Search for the cell housing the specified text and yield its [x, y] center coordinate. 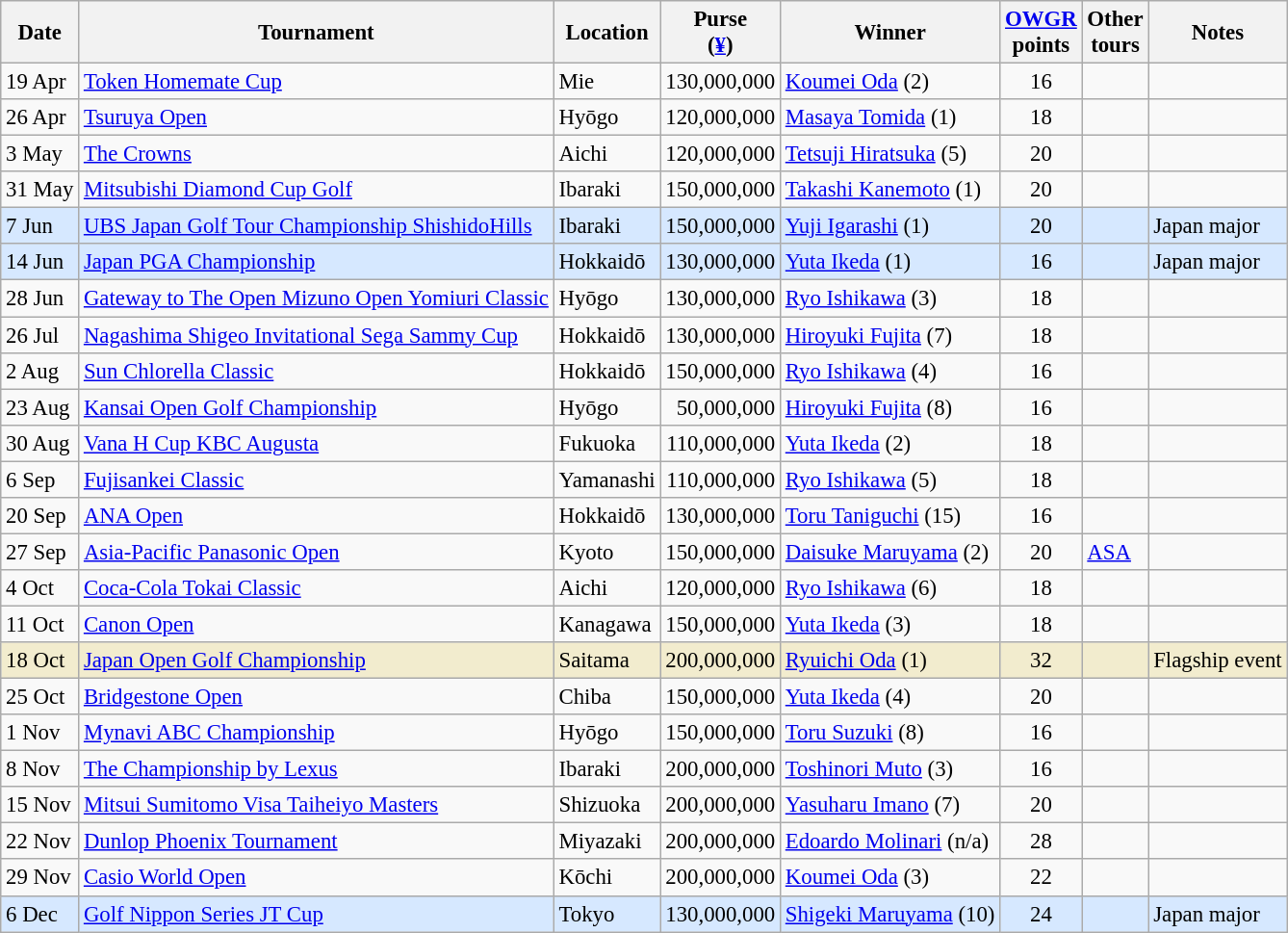
6 Dec [40, 914]
50,000,000 [720, 407]
Toshinori Muto (3) [889, 769]
Koumei Oda (2) [889, 82]
31 May [40, 190]
Winner [889, 33]
1 Nov [40, 733]
OWGRpoints [1042, 33]
18 Oct [40, 661]
Kyoto [606, 552]
Mitsubishi Diamond Cup Golf [317, 190]
Yuta Ikeda (4) [889, 697]
Casio World Open [317, 878]
Yasuharu Imano (7) [889, 805]
24 [1042, 914]
22 Nov [40, 842]
Vana H Cup KBC Augusta [317, 443]
Dunlop Phoenix Tournament [317, 842]
Edoardo Molinari (n/a) [889, 842]
Notes [1218, 33]
Tetsuji Hiratsuka (5) [889, 154]
26 Apr [40, 117]
Yuta Ikeda (2) [889, 443]
Ryuichi Oda (1) [889, 661]
The Crowns [317, 154]
Japan Open Golf Championship [317, 661]
Mitsui Sumitomo Visa Taiheiyo Masters [317, 805]
Kansai Open Golf Championship [317, 407]
Takashi Kanemoto (1) [889, 190]
Saitama [606, 661]
Toru Suzuki (8) [889, 733]
32 [1042, 661]
23 Aug [40, 407]
Nagashima Shigeo Invitational Sega Sammy Cup [317, 335]
Purse(¥) [720, 33]
Gateway to The Open Mizuno Open Yomiuri Classic [317, 298]
Flagship event [1218, 661]
4 Oct [40, 588]
Hiroyuki Fujita (7) [889, 335]
Hiroyuki Fujita (8) [889, 407]
Ryo Ishikawa (6) [889, 588]
Fukuoka [606, 443]
Canon Open [317, 624]
UBS Japan Golf Tour Championship ShishidoHills [317, 226]
7 Jun [40, 226]
Masaya Tomida (1) [889, 117]
22 [1042, 878]
19 Apr [40, 82]
Yuji Igarashi (1) [889, 226]
Ryo Ishikawa (3) [889, 298]
Mie [606, 82]
Token Homemate Cup [317, 82]
8 Nov [40, 769]
Japan PGA Championship [317, 263]
Kōchi [606, 878]
Fujisankei Classic [317, 479]
Yamanashi [606, 479]
3 May [40, 154]
15 Nov [40, 805]
ASA [1115, 552]
Miyazaki [606, 842]
6 Sep [40, 479]
Bridgestone Open [317, 697]
Ryo Ishikawa (4) [889, 371]
Tournament [317, 33]
2 Aug [40, 371]
Koumei Oda (3) [889, 878]
Ryo Ishikawa (5) [889, 479]
Tsuruya Open [317, 117]
28 Jun [40, 298]
The Championship by Lexus [317, 769]
Kanagawa [606, 624]
Asia-Pacific Panasonic Open [317, 552]
Mynavi ABC Championship [317, 733]
Date [40, 33]
Chiba [606, 697]
14 Jun [40, 263]
Shigeki Maruyama (10) [889, 914]
26 Jul [40, 335]
Location [606, 33]
Daisuke Maruyama (2) [889, 552]
Yuta Ikeda (1) [889, 263]
Shizuoka [606, 805]
Coca-Cola Tokai Classic [317, 588]
27 Sep [40, 552]
11 Oct [40, 624]
ANA Open [317, 516]
Yuta Ikeda (3) [889, 624]
Tokyo [606, 914]
Othertours [1115, 33]
29 Nov [40, 878]
30 Aug [40, 443]
Golf Nippon Series JT Cup [317, 914]
25 Oct [40, 697]
Toru Taniguchi (15) [889, 516]
Sun Chlorella Classic [317, 371]
20 Sep [40, 516]
28 [1042, 842]
